Determine the [x, y] coordinate at the center of the cell enclosing the given text.  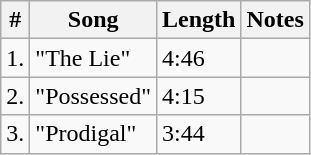
4:15 [198, 96]
4:46 [198, 58]
# [16, 20]
3. [16, 134]
3:44 [198, 134]
2. [16, 96]
"The Lie" [94, 58]
Notes [275, 20]
"Prodigal" [94, 134]
Song [94, 20]
"Possessed" [94, 96]
Length [198, 20]
1. [16, 58]
